Find where the given text appears and provide that cell's center as (X, Y) coordinate. 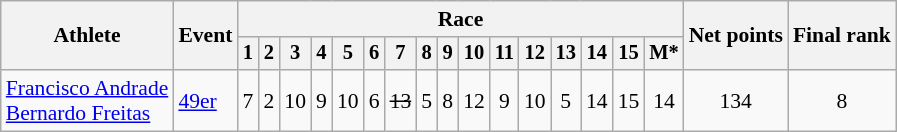
Athlete (88, 36)
1 (248, 54)
134 (736, 100)
M* (664, 54)
4 (322, 54)
Race (460, 19)
11 (504, 54)
3 (295, 54)
Net points (736, 36)
Francisco AndradeBernardo Freitas (88, 100)
49er (205, 100)
Final rank (842, 36)
Event (205, 36)
